Identify which cell holds the provided text, then report its (x, y) central coordinate. 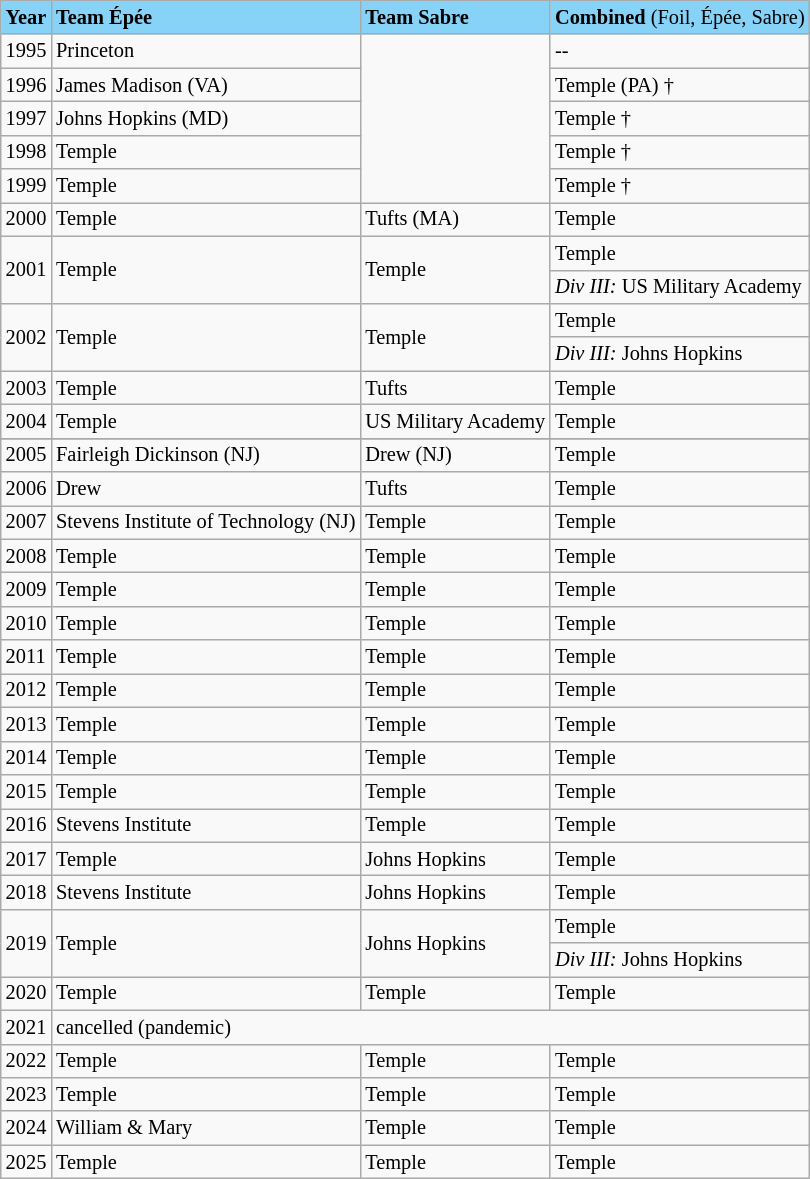
Johns Hopkins (MD) (206, 118)
cancelled (pandemic) (430, 1027)
-- (680, 51)
2006 (26, 489)
US Military Academy (455, 421)
2010 (26, 623)
2013 (26, 724)
Drew (206, 489)
2017 (26, 859)
1997 (26, 118)
2023 (26, 1094)
2018 (26, 892)
2016 (26, 825)
2005 (26, 455)
Combined (Foil, Épée, Sabre) (680, 17)
Year (26, 17)
1996 (26, 85)
2022 (26, 1061)
James Madison (VA) (206, 85)
2001 (26, 270)
2025 (26, 1162)
2020 (26, 993)
2000 (26, 219)
2003 (26, 388)
2024 (26, 1128)
Stevens Institute of Technology (NJ) (206, 522)
2002 (26, 336)
2019 (26, 942)
Drew (NJ) (455, 455)
2015 (26, 791)
Team Épée (206, 17)
Team Sabre (455, 17)
1998 (26, 152)
2009 (26, 589)
2008 (26, 556)
1999 (26, 186)
1995 (26, 51)
2021 (26, 1027)
Tufts (MA) (455, 219)
Princeton (206, 51)
2014 (26, 758)
William & Mary (206, 1128)
2004 (26, 421)
2012 (26, 690)
Fairleigh Dickinson (NJ) (206, 455)
Temple (PA) † (680, 85)
2007 (26, 522)
2011 (26, 657)
Div III: US Military Academy (680, 287)
